Return the (x, y) coordinate for the center point of the cell that contains the specified text.  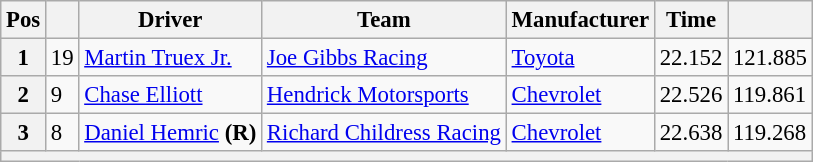
8 (62, 133)
Joe Gibbs Racing (384, 58)
Driver (170, 20)
22.526 (690, 95)
19 (62, 58)
2 (24, 95)
Martin Truex Jr. (170, 58)
Toyota (580, 58)
Richard Childress Racing (384, 133)
Daniel Hemric (R) (170, 133)
22.638 (690, 133)
Team (384, 20)
119.861 (770, 95)
1 (24, 58)
9 (62, 95)
Time (690, 20)
121.885 (770, 58)
Pos (24, 20)
Hendrick Motorsports (384, 95)
3 (24, 133)
119.268 (770, 133)
Chase Elliott (170, 95)
Manufacturer (580, 20)
22.152 (690, 58)
